Return the [X, Y] coordinate for the center point of the cell that contains the specified text.  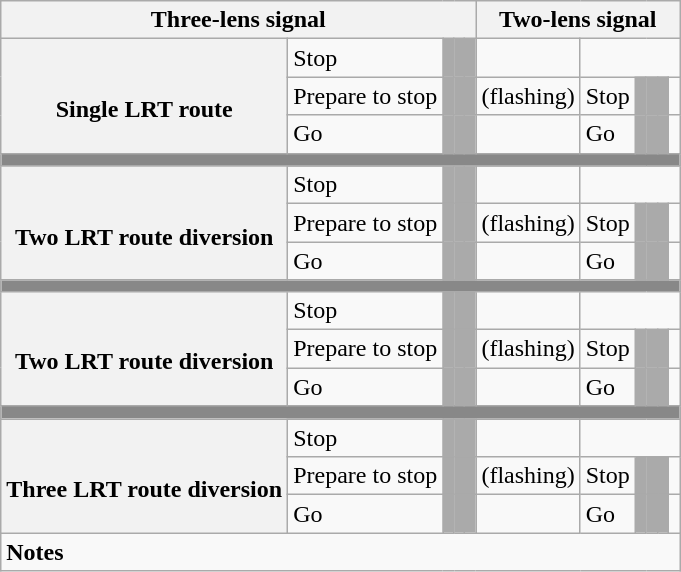
Single LRT route [144, 96]
Three LRT route diversion [144, 476]
Notes [340, 552]
Three-lens signal [238, 20]
Two-lens signal [578, 20]
